Output the [X, Y] coordinate of the center of the cell containing the given text.  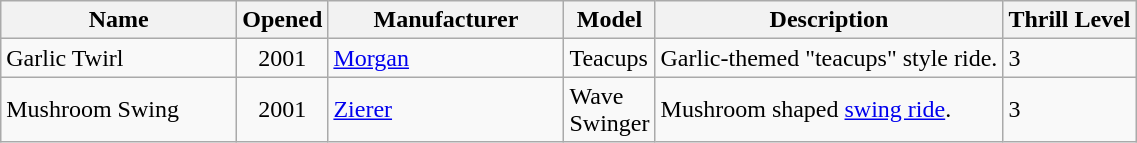
Thrill Level [1070, 20]
Morgan [446, 58]
Teacups [610, 58]
Mushroom Swing [119, 110]
Model [610, 20]
Opened [282, 20]
Name [119, 20]
Garlic-themed "teacups" style ride. [829, 58]
Wave Swinger [610, 110]
Mushroom shaped swing ride. [829, 110]
Manufacturer [446, 20]
Garlic Twirl [119, 58]
Description [829, 20]
Zierer [446, 110]
